Extract the [x, y] coordinate from the center of the cell holding the provided text.  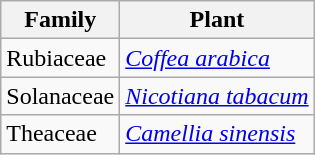
Nicotiana tabacum [217, 96]
Camellia sinensis [217, 134]
Coffea arabica [217, 58]
Solanaceae [60, 96]
Rubiaceae [60, 58]
Family [60, 20]
Plant [217, 20]
Theaceae [60, 134]
